Return [X, Y] of the center of cell containing provided text 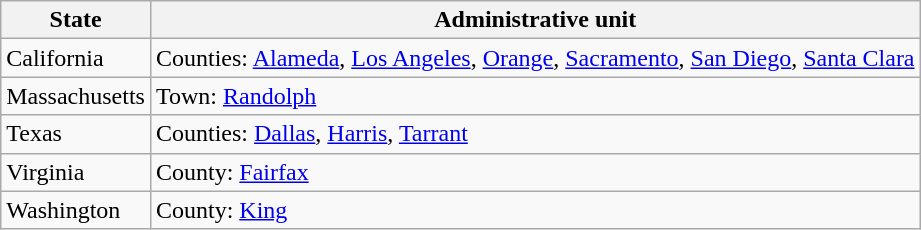
County: Fairfax [535, 172]
Washington [76, 210]
Town: Randolph [535, 96]
State [76, 20]
Texas [76, 134]
Administrative unit [535, 20]
Virginia [76, 172]
Counties: Dallas, Harris, Tarrant [535, 134]
California [76, 58]
Massachusetts [76, 96]
Counties: Alameda, Los Angeles, Orange, Sacramento, San Diego, Santa Clara [535, 58]
County: King [535, 210]
